Locate the cell with the specified text and output its [X, Y] center coordinate. 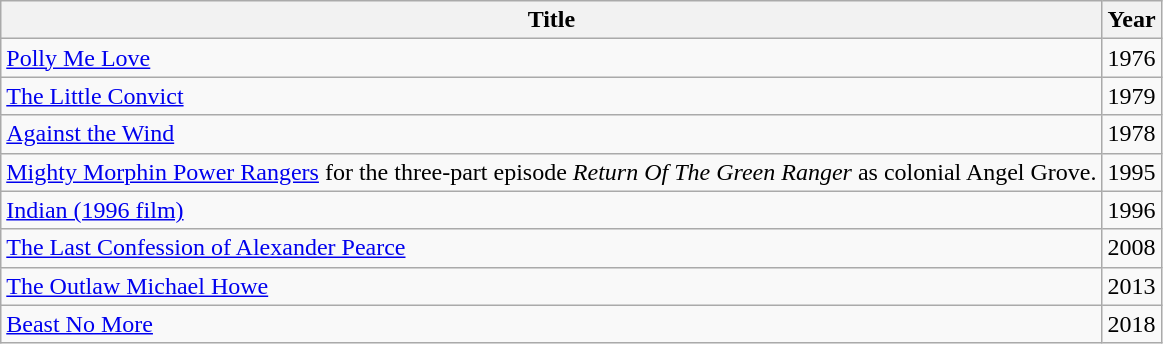
Indian (1996 film) [552, 210]
Mighty Morphin Power Rangers for the three-part episode Return Of The Green Ranger as colonial Angel Grove. [552, 172]
Year [1132, 20]
Title [552, 20]
2013 [1132, 286]
The Outlaw Michael Howe [552, 286]
Against the Wind [552, 134]
2008 [1132, 248]
Polly Me Love [552, 58]
1976 [1132, 58]
1995 [1132, 172]
1996 [1132, 210]
The Little Convict [552, 96]
1978 [1132, 134]
1979 [1132, 96]
2018 [1132, 324]
Beast No More [552, 324]
The Last Confession of Alexander Pearce [552, 248]
